Pinpoint the cell where the given text exists, returning its [x, y] midpoint coordinate. 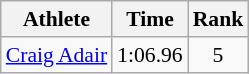
1:06.96 [150, 55]
5 [218, 55]
Rank [218, 19]
Time [150, 19]
Craig Adair [56, 55]
Athlete [56, 19]
